Determine the (x, y) coordinate at the center of the cell enclosing the given text.  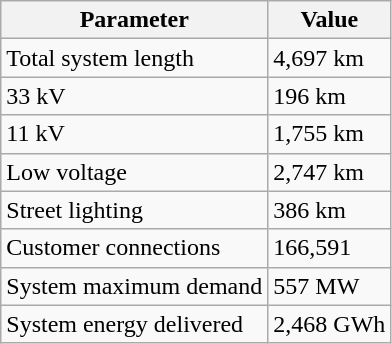
Street lighting (134, 210)
2,747 km (330, 172)
Total system length (134, 58)
2,468 GWh (330, 324)
557 MW (330, 286)
Low voltage (134, 172)
4,697 km (330, 58)
196 km (330, 96)
1,755 km (330, 134)
System energy delivered (134, 324)
166,591 (330, 248)
33 kV (134, 96)
Parameter (134, 20)
Customer connections (134, 248)
Value (330, 20)
386 km (330, 210)
System maximum demand (134, 286)
11 kV (134, 134)
